Locate the cell with the specified text and output its (X, Y) center coordinate. 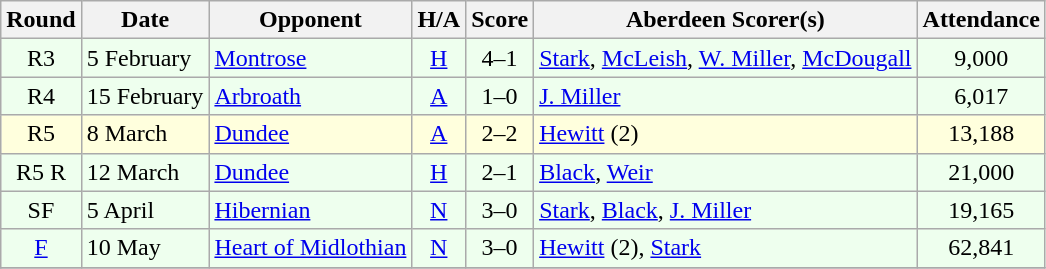
10 May (145, 248)
Hewitt (2) (726, 134)
Hibernian (310, 210)
Stark, Black, J. Miller (726, 210)
Stark, McLeish, W. Miller, McDougall (726, 58)
Score (500, 20)
R4 (41, 96)
R3 (41, 58)
6,017 (981, 96)
5 February (145, 58)
13,188 (981, 134)
2–2 (500, 134)
1–0 (500, 96)
Black, Weir (726, 172)
J. Miller (726, 96)
15 February (145, 96)
62,841 (981, 248)
Heart of Midlothian (310, 248)
Round (41, 20)
H/A (439, 20)
F (41, 248)
R5 (41, 134)
Attendance (981, 20)
Aberdeen Scorer(s) (726, 20)
R5 R (41, 172)
9,000 (981, 58)
Montrose (310, 58)
5 April (145, 210)
SF (41, 210)
19,165 (981, 210)
Opponent (310, 20)
Arbroath (310, 96)
12 March (145, 172)
Hewitt (2), Stark (726, 248)
21,000 (981, 172)
4–1 (500, 58)
2–1 (500, 172)
Date (145, 20)
8 March (145, 134)
